Find where the given text appears and provide that cell's center as (x, y) coordinate. 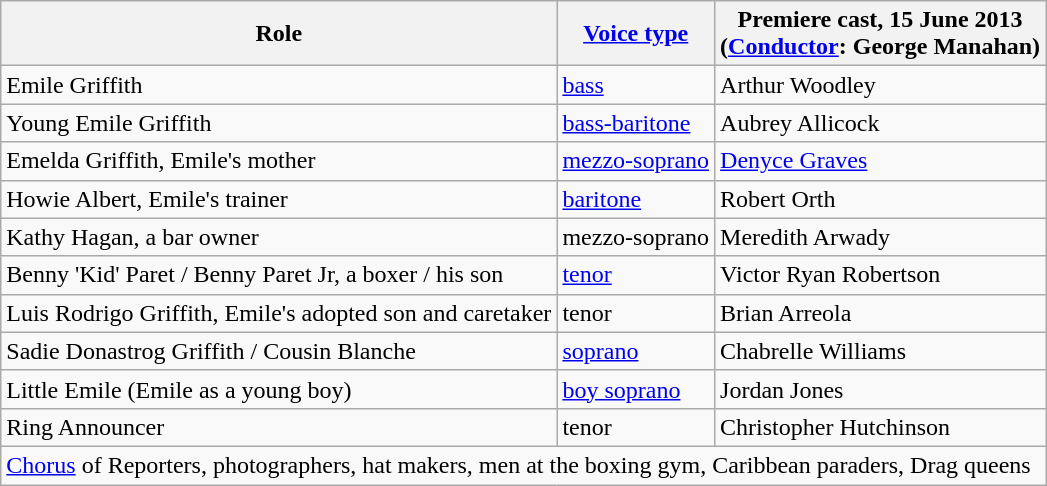
Jordan Jones (880, 389)
Luis Rodrigo Griffith, Emile's adopted son and caretaker (279, 313)
Sadie Donastrog Griffith / Cousin Blanche (279, 351)
Premiere cast, 15 June 2013(Conductor: George Manahan) (880, 34)
Kathy Hagan, a bar owner (279, 237)
Emile Griffith (279, 85)
Robert Orth (880, 199)
baritone (636, 199)
bass (636, 85)
soprano (636, 351)
Denyce Graves (880, 161)
bass-baritone (636, 123)
Chabrelle Williams (880, 351)
Aubrey Allicock (880, 123)
Victor Ryan Robertson (880, 275)
Role (279, 34)
Little Emile (Emile as a young boy) (279, 389)
Voice type (636, 34)
Arthur Woodley (880, 85)
Christopher Hutchinson (880, 427)
boy soprano (636, 389)
Emelda Griffith, Emile's mother (279, 161)
Benny 'Kid' Paret / Benny Paret Jr, a boxer / his son (279, 275)
Brian Arreola (880, 313)
Chorus of Reporters, photographers, hat makers, men at the boxing gym, Caribbean paraders, Drag queens (524, 465)
Young Emile Griffith (279, 123)
Ring Announcer (279, 427)
Howie Albert, Emile's trainer (279, 199)
Meredith Arwady (880, 237)
